Identify which cell holds the provided text, then report its (X, Y) central coordinate. 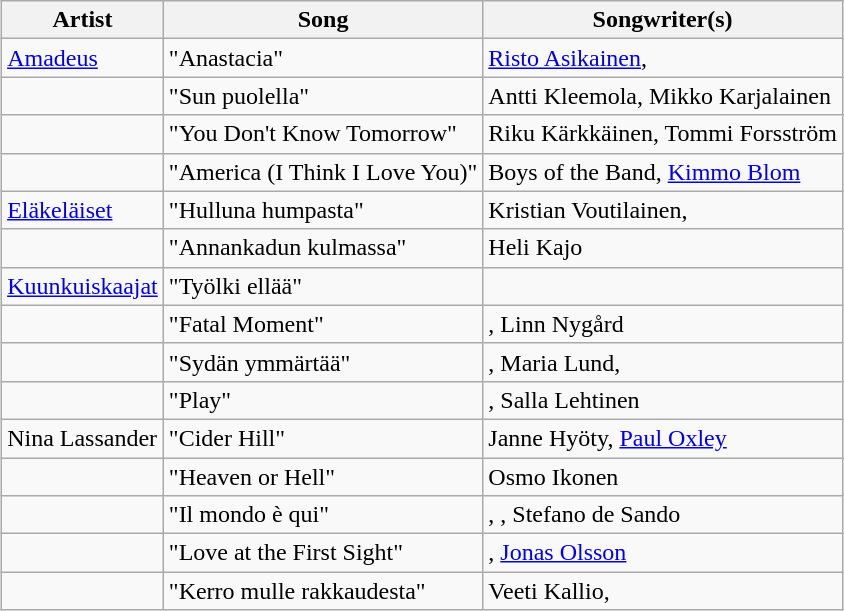
Kristian Voutilainen, (663, 210)
"Työlki ellää" (323, 286)
"Heaven or Hell" (323, 477)
Janne Hyöty, Paul Oxley (663, 438)
"Fatal Moment" (323, 324)
"Cider Hill" (323, 438)
Amadeus (83, 58)
Nina Lassander (83, 438)
Song (323, 20)
Antti Kleemola, Mikko Karjalainen (663, 96)
Heli Kajo (663, 248)
"Kerro mulle rakkaudesta" (323, 591)
"Anastacia" (323, 58)
Kuunkuiskaajat (83, 286)
Boys of the Band, Kimmo Blom (663, 172)
Riku Kärkkäinen, Tommi Forsström (663, 134)
"America (I Think I Love You)" (323, 172)
"Love at the First Sight" (323, 553)
"You Don't Know Tomorrow" (323, 134)
, Jonas Olsson (663, 553)
Veeti Kallio, (663, 591)
Osmo Ikonen (663, 477)
, , Stefano de Sando (663, 515)
"Sydän ymmärtää" (323, 362)
"Sun puolella" (323, 96)
"Annankadun kulmassa" (323, 248)
Artist (83, 20)
"Il mondo è qui" (323, 515)
"Play" (323, 400)
Risto Asikainen, (663, 58)
Eläkeläiset (83, 210)
Songwriter(s) (663, 20)
, Maria Lund, (663, 362)
"Hulluna humpasta" (323, 210)
, Linn Nygård (663, 324)
, Salla Lehtinen (663, 400)
